Find where the given text appears and provide that cell's center as (X, Y) coordinate. 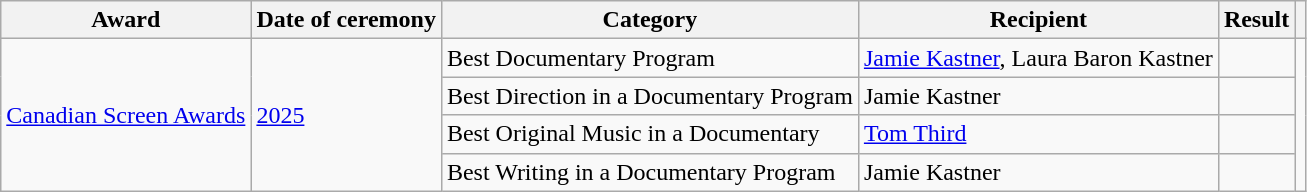
Tom Third (1038, 134)
Result (1256, 20)
Best Documentary Program (650, 58)
Best Writing in a Documentary Program (650, 172)
Jamie Kastner, Laura Baron Kastner (1038, 58)
Date of ceremony (346, 20)
Best Original Music in a Documentary (650, 134)
2025 (346, 115)
Award (126, 20)
Canadian Screen Awards (126, 115)
Recipient (1038, 20)
Best Direction in a Documentary Program (650, 96)
Category (650, 20)
